Determine the [x, y] coordinate at the center of the cell enclosing the given text.  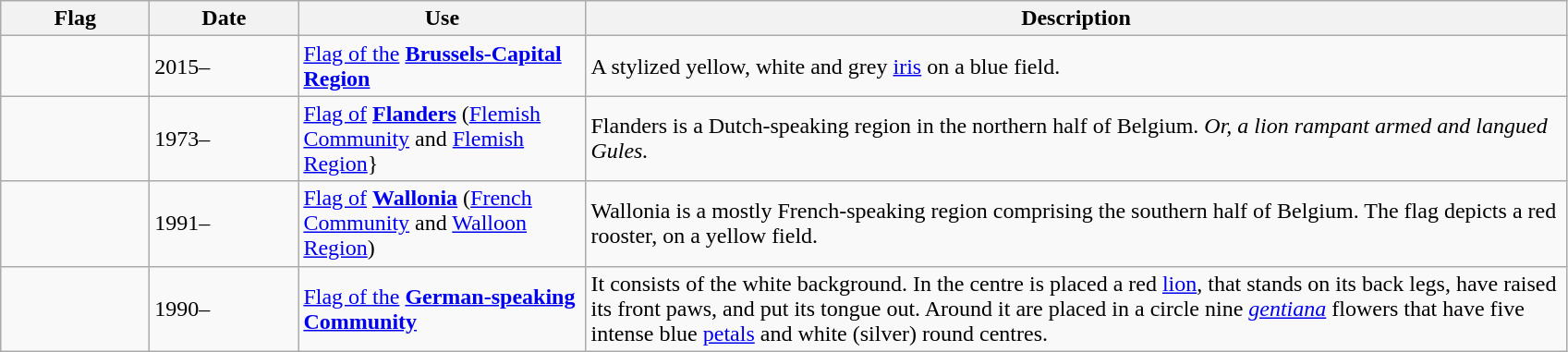
Use [442, 18]
Flag of the Brussels-Capital Region [442, 67]
Flanders is a Dutch-speaking region in the northern half of Belgium. Or, a lion rampant armed and langued Gules. [1076, 139]
2015– [224, 67]
Wallonia is a mostly French-speaking region comprising the southern half of Belgium. The flag depicts a red rooster, on a yellow field. [1076, 224]
1990– [224, 309]
Flag [76, 18]
Description [1076, 18]
Flag of Flanders (Flemish Community and Flemish Region} [442, 139]
1973– [224, 139]
Date [224, 18]
Flag of Wallonia (French Community and Walloon Region) [442, 224]
Flag of the German-speaking Community [442, 309]
1991– [224, 224]
A stylized yellow, white and grey iris on a blue field. [1076, 67]
